Scan for the cell matching the given text and deliver its [X, Y] coordinate at center. 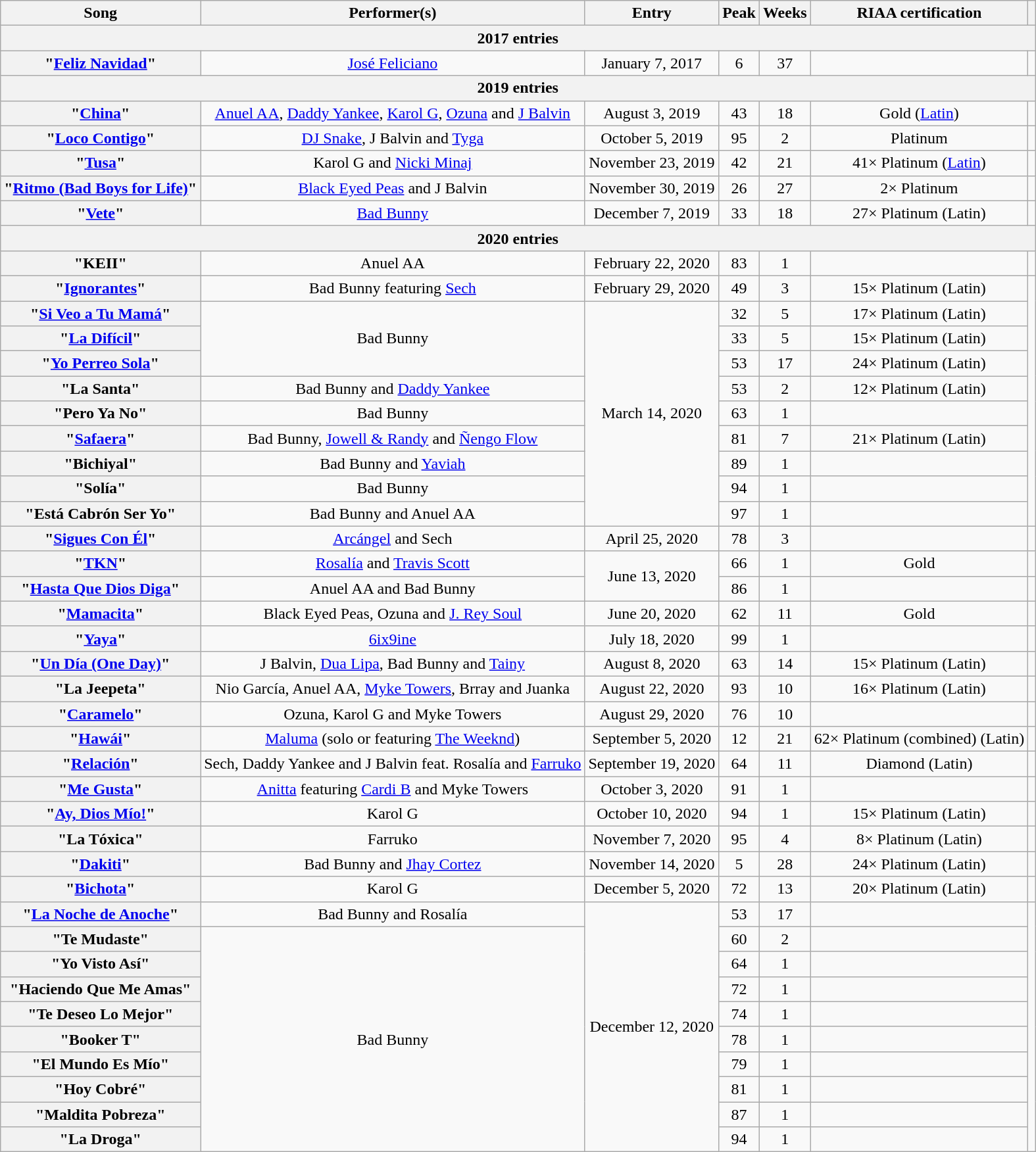
"Ritmo (Bad Boys for Life)" [101, 188]
83 [739, 263]
"Maldita Pobreza" [101, 1115]
August 8, 2020 [652, 663]
June 20, 2020 [652, 613]
October 10, 2020 [652, 814]
12 [739, 739]
December 5, 2020 [652, 889]
Song [101, 13]
"Si Veo a Tu Mamá" [101, 314]
91 [739, 789]
October 5, 2019 [652, 138]
28 [785, 864]
"Feliz Navidad" [101, 63]
July 18, 2020 [652, 638]
September 5, 2020 [652, 739]
2017 entries [518, 38]
"Safaera" [101, 439]
4 [785, 839]
"Ignorantes" [101, 288]
"La Santa" [101, 389]
June 13, 2020 [652, 576]
Performer(s) [393, 13]
February 29, 2020 [652, 288]
Bad Bunny featuring Sech [393, 288]
"Yo Perreo Sola" [101, 364]
September 19, 2020 [652, 764]
"Booker T" [101, 1039]
Entry [652, 13]
"China" [101, 113]
97 [739, 514]
"TKN" [101, 564]
"La Jeepeta" [101, 688]
Anuel AA, Daddy Yankee, Karol G, Ozuna and J Balvin [393, 113]
"Caramelo" [101, 713]
74 [739, 1014]
2020 entries [518, 238]
RIAA certification [920, 13]
November 30, 2019 [652, 188]
October 3, 2020 [652, 789]
Maluma (solo or featuring The Weeknd) [393, 739]
6ix9ine [393, 638]
"Yaya" [101, 638]
79 [739, 1064]
42 [739, 163]
89 [739, 464]
27 [785, 188]
November 23, 2019 [652, 163]
"Vete" [101, 213]
2× Platinum [920, 188]
"Está Cabrón Ser Yo" [101, 514]
21× Platinum (Latin) [920, 439]
87 [739, 1115]
Anitta featuring Cardi B and Myke Towers [393, 789]
37 [785, 63]
"Tusa" [101, 163]
Farruko [393, 839]
99 [739, 638]
26 [739, 188]
20× Platinum (Latin) [920, 889]
"La Difícil" [101, 339]
"Mamacita" [101, 613]
Black Eyed Peas, Ozuna and J. Rey Soul [393, 613]
32 [739, 314]
Peak [739, 13]
7 [785, 439]
"Dakiti" [101, 864]
Bad Bunny and Jhay Cortez [393, 864]
February 22, 2020 [652, 263]
March 14, 2020 [652, 414]
8× Platinum (Latin) [920, 839]
December 7, 2019 [652, 213]
"El Mundo Es Mío" [101, 1064]
62× Platinum (combined) (Latin) [920, 739]
60 [739, 939]
Anuel AA and Bad Bunny [393, 588]
"Bichiyal" [101, 464]
"Te Mudaste" [101, 939]
2019 entries [518, 88]
José Feliciano [393, 63]
August 3, 2019 [652, 113]
November 14, 2020 [652, 864]
12× Platinum (Latin) [920, 389]
Bad Bunny and Rosalía [393, 914]
August 22, 2020 [652, 688]
14 [785, 663]
DJ Snake, J Balvin and Tyga [393, 138]
August 29, 2020 [652, 713]
"Te Deseo Lo Mejor" [101, 1014]
49 [739, 288]
December 12, 2020 [652, 1027]
"La Tóxica" [101, 839]
January 7, 2017 [652, 63]
"La Droga" [101, 1140]
"Un Día (One Day)" [101, 663]
Weeks [785, 13]
62 [739, 613]
13 [785, 889]
17× Platinum (Latin) [920, 314]
"Hasta Que Dios Diga" [101, 588]
6 [739, 63]
Ozuna, Karol G and Myke Towers [393, 713]
"Hawái" [101, 739]
Nio García, Anuel AA, Myke Towers, Brray and Juanka [393, 688]
Rosalía and Travis Scott [393, 564]
Bad Bunny and Anuel AA [393, 514]
J Balvin, Dua Lipa, Bad Bunny and Tainy [393, 663]
"Bichota" [101, 889]
"Ay, Dios Mío!" [101, 814]
"Haciendo Que Me Amas" [101, 989]
Anuel AA [393, 263]
43 [739, 113]
Bad Bunny and Daddy Yankee [393, 389]
Black Eyed Peas and J Balvin [393, 188]
Gold (Latin) [920, 113]
November 7, 2020 [652, 839]
76 [739, 713]
"Pero Ya No" [101, 414]
86 [739, 588]
Bad Bunny, Jowell & Randy and Ñengo Flow [393, 439]
93 [739, 688]
"KEII" [101, 263]
Bad Bunny and Yaviah [393, 464]
41× Platinum (Latin) [920, 163]
"Relación" [101, 764]
"Yo Visto Así" [101, 964]
66 [739, 564]
"Solía" [101, 489]
"Hoy Cobré" [101, 1089]
Platinum [920, 138]
16× Platinum (Latin) [920, 688]
Sech, Daddy Yankee and J Balvin feat. Rosalía and Farruko [393, 764]
April 25, 2020 [652, 539]
Arcángel and Sech [393, 539]
Karol G and Nicki Minaj [393, 163]
Diamond (Latin) [920, 764]
27× Platinum (Latin) [920, 213]
"Loco Contigo" [101, 138]
"Sigues Con Él" [101, 539]
"Me Gusta" [101, 789]
"La Noche de Anoche" [101, 914]
